Return [x, y] of the center of cell containing provided text 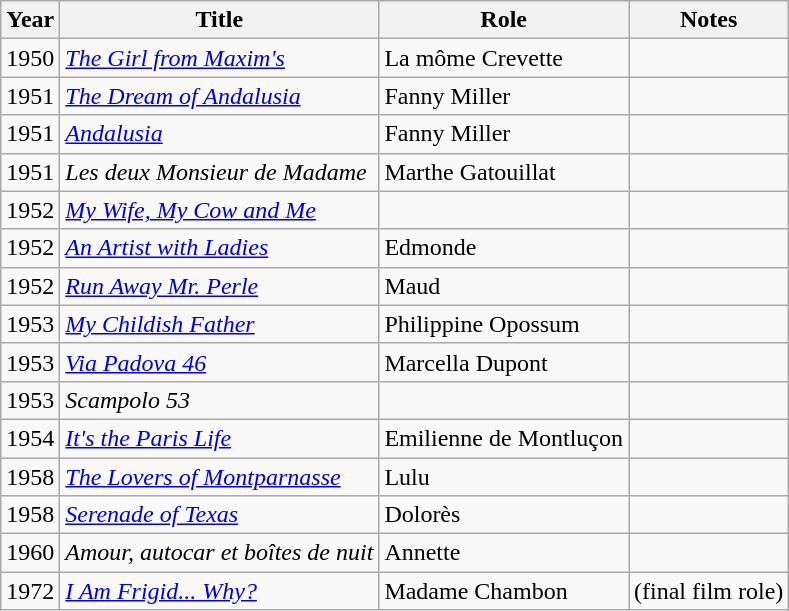
Marcella Dupont [504, 362]
An Artist with Ladies [220, 248]
Via Padova 46 [220, 362]
Serenade of Texas [220, 515]
Les deux Monsieur de Madame [220, 172]
The Dream of Andalusia [220, 96]
Dolorès [504, 515]
1950 [30, 58]
Marthe Gatouillat [504, 172]
1972 [30, 591]
Madame Chambon [504, 591]
Andalusia [220, 134]
Philippine Opossum [504, 324]
Annette [504, 553]
My Childish Father [220, 324]
Maud [504, 286]
The Lovers of Montparnasse [220, 477]
Year [30, 20]
I Am Frigid... Why? [220, 591]
La môme Crevette [504, 58]
Run Away Mr. Perle [220, 286]
(final film role) [709, 591]
Notes [709, 20]
1960 [30, 553]
Title [220, 20]
Edmonde [504, 248]
Amour, autocar et boîtes de nuit [220, 553]
1954 [30, 438]
My Wife, My Cow and Me [220, 210]
Role [504, 20]
Emilienne de Montluçon [504, 438]
The Girl from Maxim's [220, 58]
Lulu [504, 477]
It's the Paris Life [220, 438]
Scampolo 53 [220, 400]
